Return the [x, y] coordinate for the center point of the cell that contains the specified text.  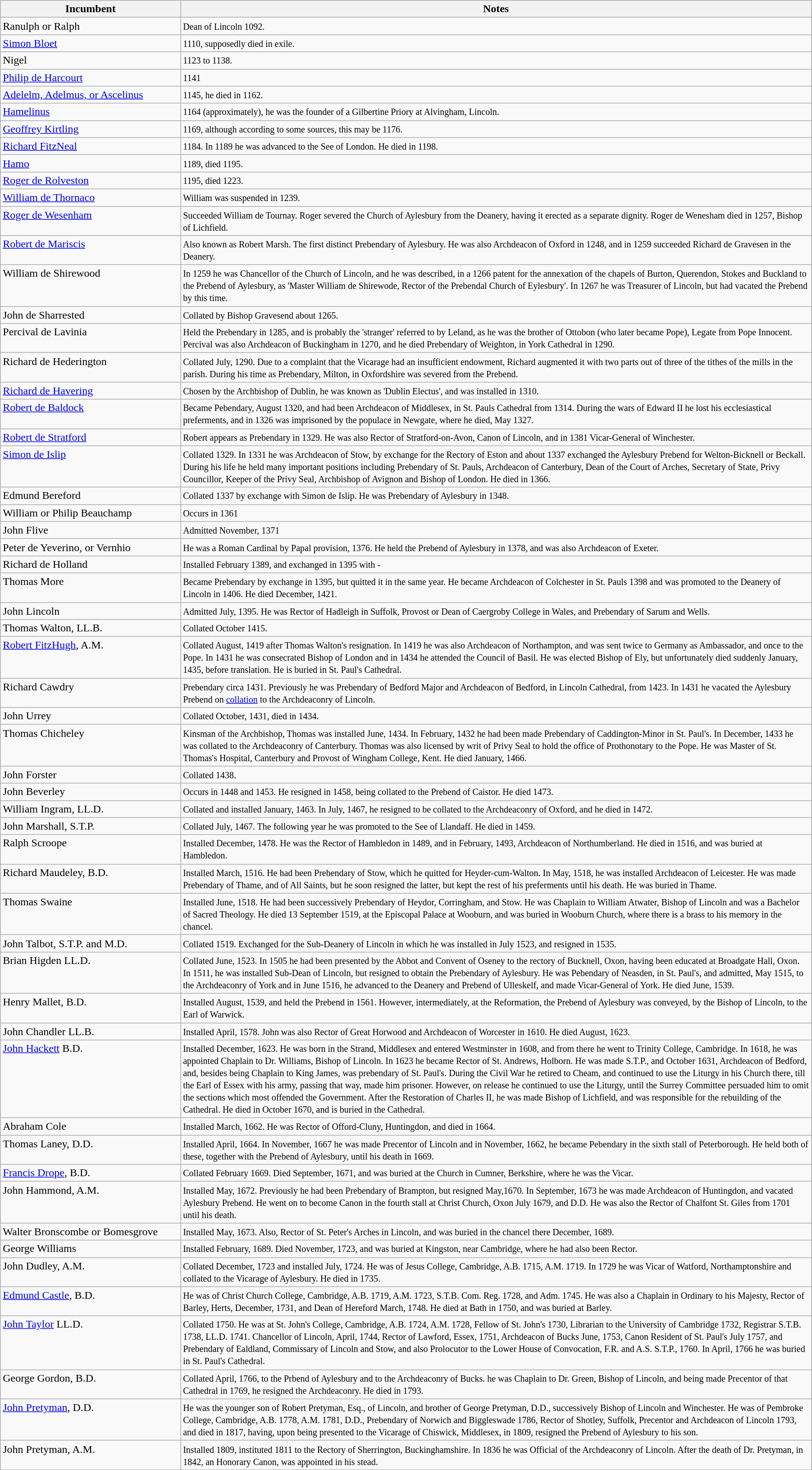
Thomas More [91, 588]
Notes [496, 9]
Thomas Swaine [91, 914]
1123 to 1138. [496, 60]
Admitted November, 1371 [496, 530]
Collated 1438. [496, 775]
Simon de Islip [91, 466]
Occurs in 1448 and 1453. He resigned in 1458, being collated to the Prebend of Caistor. He died 1473. [496, 792]
Dean of Lincoln 1092. [496, 26]
Installed February, 1689. Died November, 1723, and was buried at Kingston, near Cambridge, where he had also been Rector. [496, 1249]
1184. In 1189 he was advanced to the See of London. He died in 1198. [496, 146]
John Forster [91, 775]
William Ingram, LL.D. [91, 809]
Philip de Harcourt [91, 78]
John Pretyman, A.M. [91, 1455]
Collated February 1669. Died September, 1671, and was buried at the Church in Cumner, Berkshire, where he was the Vicar. [496, 1173]
Adelelm, Adelmus, or Ascelinus [91, 95]
Geoffrey Kirtling [91, 129]
1145, he died in 1162. [496, 95]
John Chandler LL.B. [91, 1032]
Collated by Bishop Gravesend about 1265. [496, 315]
Installed April, 1578. John was also Rector of Great Horwood and Archdeacon of Worcester in 1610. He died August, 1623. [496, 1032]
Richard de Holland [91, 564]
Richard FitzNeal [91, 146]
Robert FitzHugh, A.M. [91, 657]
John Taylor LL.D. [91, 1343]
Admitted July, 1395. He was Rector of Hadleigh in Suffolk, Provost or Dean of Caergroby College in Wales, and Prebendary of Sarum and Wells. [496, 611]
John Flive [91, 530]
1164 (approximately), he was the founder of a Gilbertine Priory at Alvingham, Lincoln. [496, 112]
Hamelinus [91, 112]
George Williams [91, 1249]
Simon Bloet [91, 43]
Occurs in 1361 [496, 513]
Richard Maudeley, B.D. [91, 879]
Installed February 1389, and exchanged in 1395 with - [496, 564]
Richard de Havering [91, 391]
Peter de Yeverino, or Vernhio [91, 547]
John Pretyman, D.D. [91, 1420]
John Lincoln [91, 611]
William de Shirewood [91, 286]
1195, died 1223. [496, 180]
1141 [496, 78]
John de Sharrested [91, 315]
Nigel [91, 60]
Collated October, 1431, died in 1434. [496, 716]
Roger de Wesenham [91, 221]
Brian Higden LL.D. [91, 972]
Collated and installed January, 1463. In July, 1467, he resigned to be collated to the Archdeaconry of Oxford, and he died in 1472. [496, 809]
Robert de Baldock [91, 414]
Collated 1337 by exchange with Simon de Islip. He was Prebendary of Aylesbury in 1348. [496, 496]
Robert de Mariscis [91, 251]
John Talbot, S.T.P. and M.D. [91, 943]
Roger de Rolveston [91, 180]
Collated October 1415. [496, 628]
Richard Cawdry [91, 693]
John Hammond, A.M. [91, 1202]
John Dudley, A.M. [91, 1272]
Robert appears as Prebendary in 1329. He was also Rector of Stratford-on-Avon, Canon of Lincoln, and in 1381 Vicar-General of Winchester. [496, 437]
Collated July, 1467. The following year he was promoted to the See of Llandaff. He died in 1459. [496, 826]
Installed March, 1662. He was Rector of Offord-Cluny, Huntingdon, and died in 1664. [496, 1127]
Thomas Chicheley [91, 745]
William was suspended in 1239. [496, 197]
Installed May, 1673. Also, Rector of St. Peter's Arches in Lincoln, and was buried in the chancel there December, 1689. [496, 1232]
John Urrey [91, 716]
Abraham Cole [91, 1127]
Chosen by the Archbishop of Dublin, he was known as 'Dublin Electus', and was installed in 1310. [496, 391]
Edmund Castle, B.D. [91, 1301]
1189, died 1195. [496, 163]
Francis Drope, B.D. [91, 1173]
Walter Bronscombe or Bomesgrove [91, 1232]
John Marshall, S.T.P. [91, 826]
Robert de Stratford [91, 437]
Richard de Hederington [91, 368]
Hamo [91, 163]
John Beverley [91, 792]
Thomas Laney, D.D. [91, 1150]
Incumbent [91, 9]
Henry Mallet, B.D. [91, 1008]
He was a Roman Cardinal by Papal provision, 1376. He held the Prebend of Aylesbury in 1378, and was also Archdeacon of Exeter. [496, 547]
William or Philip Beauchamp [91, 513]
Edmund Bereford [91, 496]
Ralph Scroope [91, 849]
Thomas Walton, LL.B. [91, 628]
George Gordon, B.D. [91, 1384]
Collated 1519. Exchanged for the Sub-Deanery of Lincoln in which he was installed in July 1523, and resigned in 1535. [496, 943]
Percival de Lavinia [91, 338]
1169, although according to some sources, this may be 1176. [496, 129]
John Hackett B.D. [91, 1079]
William de Thornaco [91, 197]
1110, supposedly died in exile. [496, 43]
Ranulph or Ralph [91, 26]
